From the cell containing the given text, extract its center point as [x, y] coordinate. 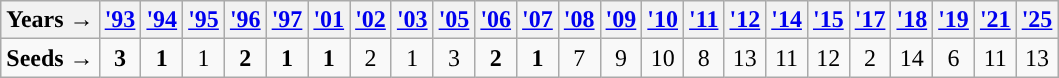
'11 [704, 20]
'06 [496, 20]
12 [828, 58]
'25 [1037, 20]
10 [663, 58]
'18 [912, 20]
'97 [287, 20]
'08 [579, 20]
9 [621, 58]
'02 [371, 20]
Years → [50, 20]
Seeds → [50, 58]
'15 [828, 20]
'07 [538, 20]
'01 [329, 20]
'19 [954, 20]
'94 [162, 20]
7 [579, 58]
'21 [995, 20]
'03 [412, 20]
14 [912, 58]
'95 [204, 20]
'09 [621, 20]
'10 [663, 20]
'14 [787, 20]
'12 [745, 20]
6 [954, 58]
'17 [870, 20]
8 [704, 58]
'93 [120, 20]
'05 [454, 20]
'96 [245, 20]
